Pinpoint the cell where the given text exists, returning its (x, y) midpoint coordinate. 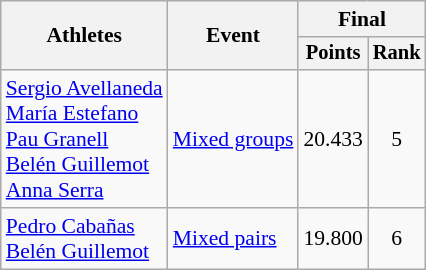
6 (397, 238)
Sergio AvellanedaMaría EstefanoPau GranellBelén GuillemotAnna Serra (84, 139)
Points (332, 54)
Pedro CabañasBelén Guillemot (84, 238)
Mixed pairs (234, 238)
5 (397, 139)
Rank (397, 54)
Final (362, 19)
19.800 (332, 238)
20.433 (332, 139)
Mixed groups (234, 139)
Athletes (84, 36)
Event (234, 36)
